Return [X, Y] of the center of cell containing provided text 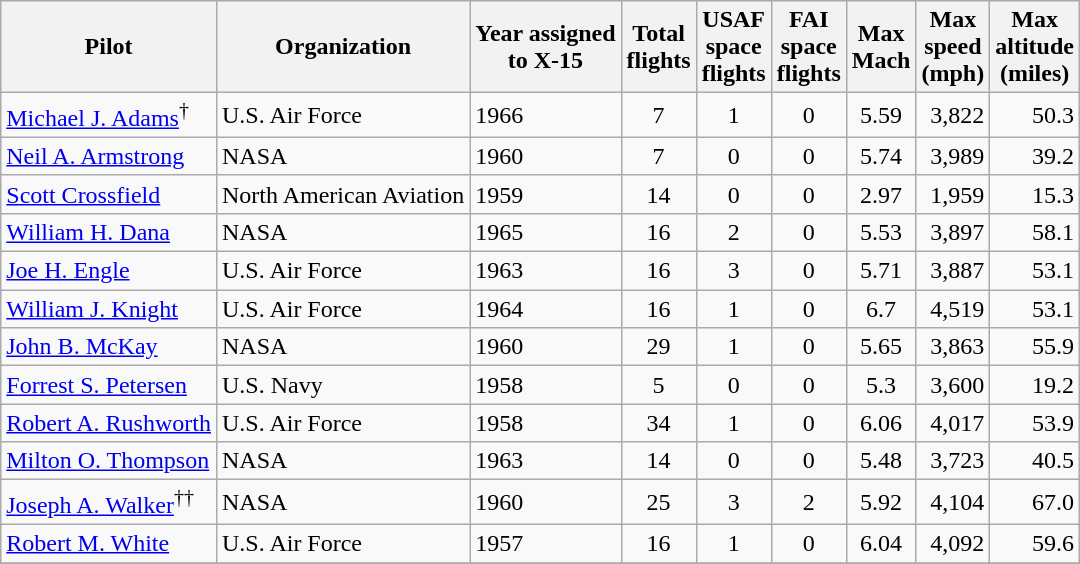
29 [658, 347]
5.3 [881, 385]
Pilot [109, 47]
55.9 [1035, 347]
Maxaltitude(miles) [1035, 47]
19.2 [1035, 385]
John B. McKay [109, 347]
1966 [546, 116]
Michael J. Adams† [109, 116]
3,600 [953, 385]
5.59 [881, 116]
3,989 [953, 156]
3,897 [953, 232]
1965 [546, 232]
2.97 [881, 194]
1,959 [953, 194]
5.65 [881, 347]
6.04 [881, 543]
USAFspaceflights [734, 47]
MaxMach [881, 47]
58.1 [1035, 232]
Forrest S. Petersen [109, 385]
Joseph A. Walker†† [109, 502]
5.74 [881, 156]
4,092 [953, 543]
50.3 [1035, 116]
William H. Dana [109, 232]
15.3 [1035, 194]
34 [658, 423]
59.6 [1035, 543]
Robert A. Rushworth [109, 423]
3,887 [953, 271]
4,017 [953, 423]
6.06 [881, 423]
25 [658, 502]
40.5 [1035, 461]
Scott Crossfield [109, 194]
Joe H. Engle [109, 271]
5.48 [881, 461]
U.S. Navy [342, 385]
5 [658, 385]
3,723 [953, 461]
5.92 [881, 502]
4,104 [953, 502]
39.2 [1035, 156]
Robert M. White [109, 543]
1964 [546, 309]
53.9 [1035, 423]
North American Aviation [342, 194]
Year assignedto X-15 [546, 47]
Neil A. Armstrong [109, 156]
3,822 [953, 116]
5.71 [881, 271]
Organization [342, 47]
Milton O. Thompson [109, 461]
Totalflights [658, 47]
3,863 [953, 347]
4,519 [953, 309]
FAIspaceflights [808, 47]
5.53 [881, 232]
Maxspeed(mph) [953, 47]
67.0 [1035, 502]
1959 [546, 194]
William J. Knight [109, 309]
6.7 [881, 309]
1957 [546, 543]
